Return [X, Y] of the center of cell containing provided text 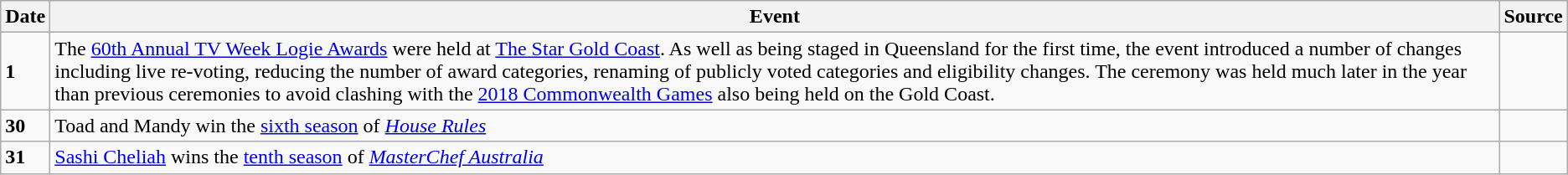
Event [775, 17]
1 [25, 71]
Source [1533, 17]
Date [25, 17]
30 [25, 126]
Toad and Mandy win the sixth season of House Rules [775, 126]
31 [25, 157]
Sashi Cheliah wins the tenth season of MasterChef Australia [775, 157]
